Determine the (x, y) coordinate at the center of the cell enclosing the given text.  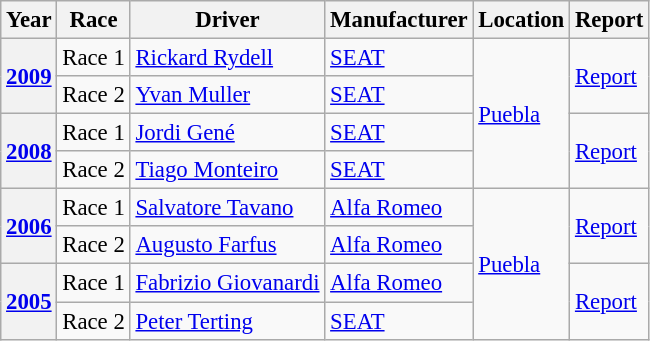
Driver (228, 20)
Yvan Muller (228, 95)
2006 (29, 226)
2005 (29, 302)
Fabrizio Giovanardi (228, 283)
Year (29, 20)
Augusto Farfus (228, 245)
2009 (29, 76)
Manufacturer (399, 20)
Salvatore Tavano (228, 208)
Rickard Rydell (228, 58)
Jordi Gené (228, 133)
2008 (29, 152)
Peter Terting (228, 321)
Race (94, 20)
Tiago Monteiro (228, 170)
Location (522, 20)
